Find where the given text appears and provide that cell's center as [x, y] coordinate. 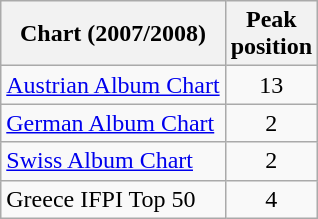
13 [271, 85]
Greece IFPI Top 50 [113, 199]
German Album Chart [113, 123]
Swiss Album Chart [113, 161]
4 [271, 199]
Austrian Album Chart [113, 85]
Peakposition [271, 34]
Chart (2007/2008) [113, 34]
